Output the (X, Y) coordinate of the center of the cell containing the given text.  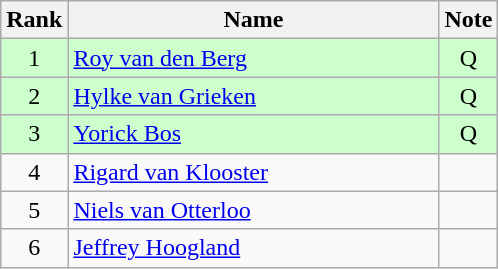
Rank (34, 20)
4 (34, 172)
Rigard van Klooster (254, 172)
2 (34, 96)
Name (254, 20)
1 (34, 58)
6 (34, 248)
Yorick Bos (254, 134)
Niels van Otterloo (254, 210)
Note (468, 20)
Roy van den Berg (254, 58)
Jeffrey Hoogland (254, 248)
5 (34, 210)
3 (34, 134)
Hylke van Grieken (254, 96)
